Pinpoint the cell where the given text exists, returning its (X, Y) midpoint coordinate. 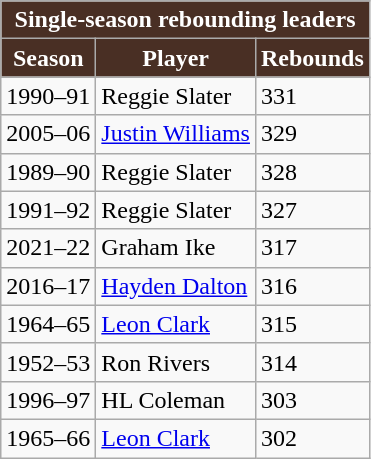
Single-season rebounding leaders (186, 20)
315 (312, 324)
1989–90 (48, 172)
1952–53 (48, 362)
1964–65 (48, 324)
1990–91 (48, 96)
2005–06 (48, 134)
1965–66 (48, 438)
314 (312, 362)
329 (312, 134)
331 (312, 96)
2016–17 (48, 286)
Graham Ike (176, 248)
317 (312, 248)
Rebounds (312, 58)
1996–97 (48, 400)
316 (312, 286)
Season (48, 58)
303 (312, 400)
327 (312, 210)
Justin Williams (176, 134)
HL Coleman (176, 400)
328 (312, 172)
Player (176, 58)
2021–22 (48, 248)
Ron Rivers (176, 362)
1991–92 (48, 210)
Hayden Dalton (176, 286)
302 (312, 438)
